Determine the (X, Y) coordinate at the center of the cell enclosing the given text.  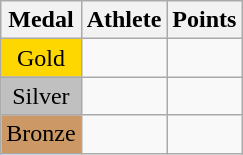
Athlete (124, 20)
Gold (41, 58)
Bronze (41, 134)
Medal (41, 20)
Silver (41, 96)
Points (204, 20)
